Detect which cell encompasses the target text, then output its [x, y] center coordinate. 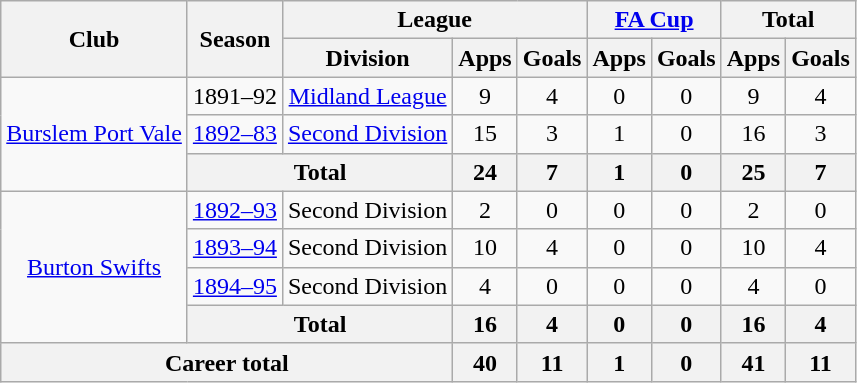
25 [753, 172]
Club [94, 39]
Burslem Port Vale [94, 134]
FA Cup [654, 20]
40 [485, 362]
Burton Swifts [94, 267]
1891–92 [234, 96]
Career total [227, 362]
Season [234, 39]
Division [367, 58]
24 [485, 172]
League [434, 20]
1894–95 [234, 286]
Midland League [367, 96]
1893–94 [234, 248]
15 [485, 134]
1892–93 [234, 210]
41 [753, 362]
1892–83 [234, 134]
